Detect which cell encompasses the target text, then output its (x, y) center coordinate. 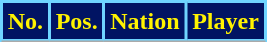
Pos. (76, 22)
Player (226, 22)
No. (26, 22)
Nation (145, 22)
